From the cell containing the given text, extract its center point as [x, y] coordinate. 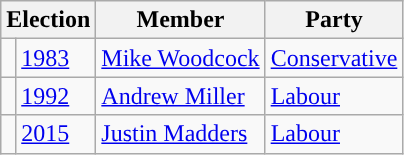
2015 [56, 134]
Mike Woodcock [180, 58]
Election [48, 20]
Party [334, 20]
Justin Madders [180, 134]
Member [180, 20]
1983 [56, 58]
Andrew Miller [180, 96]
1992 [56, 96]
Conservative [334, 58]
